Identify which cell holds the provided text, then report its (x, y) central coordinate. 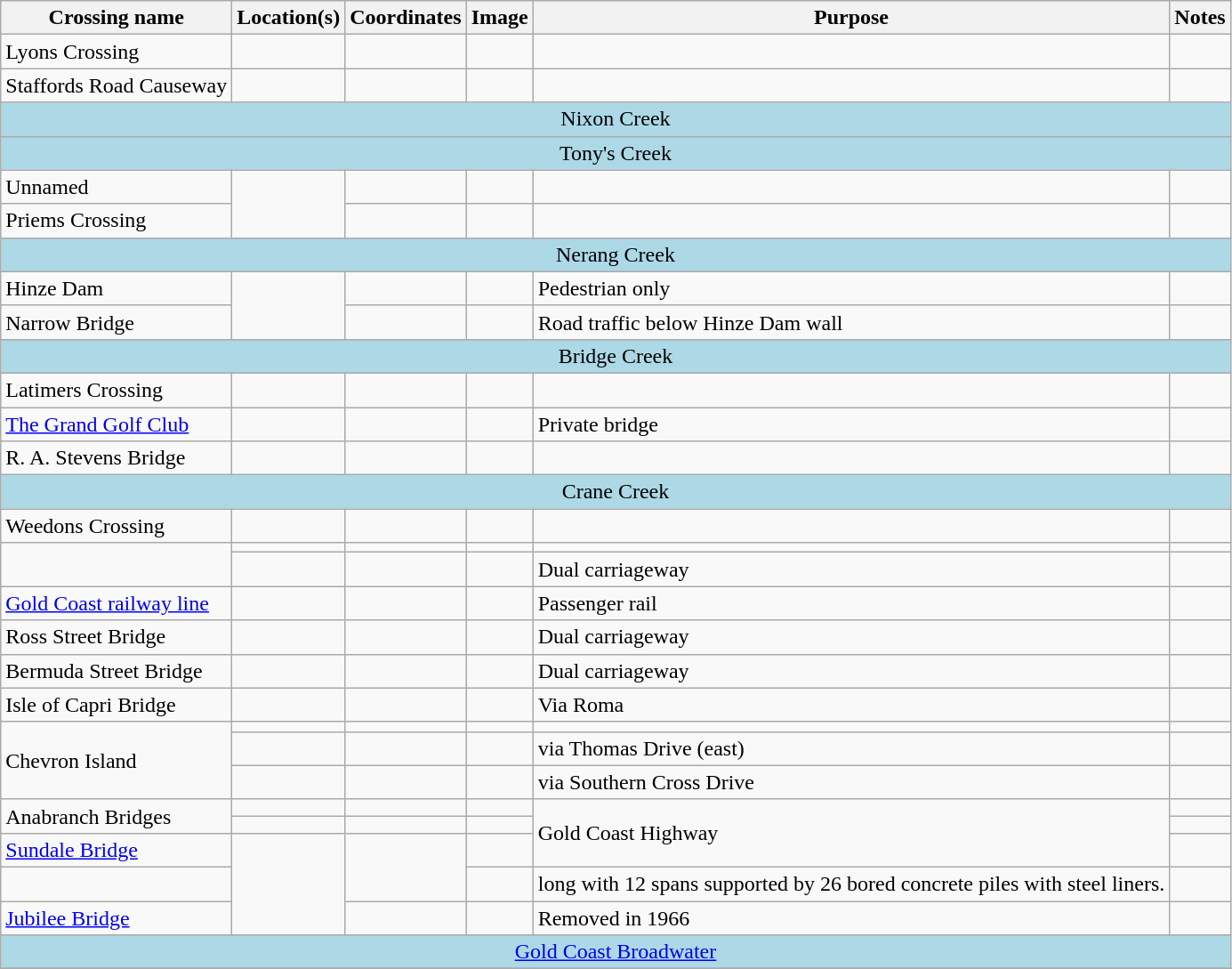
Hinze Dam (117, 288)
Passenger rail (851, 603)
Tony's Creek (616, 153)
Removed in 1966 (851, 917)
Road traffic below Hinze Dam wall (851, 322)
Bridge Creek (616, 356)
Via Roma (851, 705)
Nerang Creek (616, 254)
Image (500, 18)
Bermuda Street Bridge (117, 671)
Priems Crossing (117, 221)
Location(s) (288, 18)
via Southern Cross Drive (851, 782)
Crossing name (117, 18)
Nixon Creek (616, 119)
Purpose (851, 18)
Gold Coast Highway (851, 833)
R. A. Stevens Bridge (117, 458)
Unnamed (117, 187)
Crane Creek (616, 492)
Anabranch Bridges (117, 816)
Chevron Island (117, 760)
Pedestrian only (851, 288)
Sundale Bridge (117, 850)
Staffords Road Causeway (117, 85)
Lyons Crossing (117, 52)
Coordinates (406, 18)
Gold Coast railway line (117, 603)
long with 12 spans supported by 26 bored concrete piles with steel liners. (851, 884)
Notes (1200, 18)
Private bridge (851, 424)
Latimers Crossing (117, 390)
Ross Street Bridge (117, 637)
via Thomas Drive (east) (851, 748)
Weedons Crossing (117, 526)
The Grand Golf Club (117, 424)
Isle of Capri Bridge (117, 705)
Gold Coast Broadwater (616, 952)
Narrow Bridge (117, 322)
Jubilee Bridge (117, 917)
